Locate the cell with the specified text and output its (x, y) center coordinate. 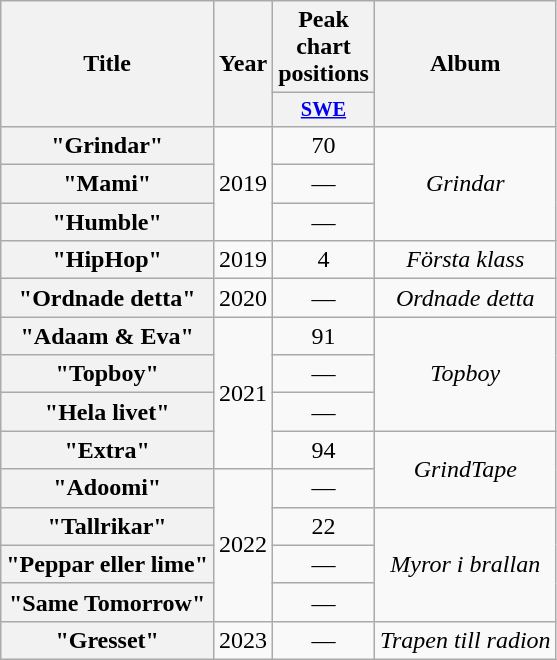
"Humble" (108, 222)
"Tallrikar" (108, 526)
Album (465, 64)
"Grindar" (108, 145)
2021 (244, 393)
4 (324, 260)
SWE (324, 110)
94 (324, 450)
Year (244, 64)
2022 (244, 545)
2023 (244, 640)
"HipHop" (108, 260)
"Gresset" (108, 640)
"Hela livet" (108, 412)
"Adoomi" (108, 488)
"Same Tomorrow" (108, 602)
91 (324, 336)
Myror i brallan (465, 564)
Peak chart positions (324, 47)
Trapen till radion (465, 640)
"Topboy" (108, 374)
Ordnade detta (465, 298)
"Ordnade detta" (108, 298)
"Mami" (108, 184)
"Adaam & Eva" (108, 336)
Topboy (465, 374)
70 (324, 145)
"Extra" (108, 450)
"Peppar eller lime" (108, 564)
2020 (244, 298)
22 (324, 526)
Title (108, 64)
GrindTape (465, 469)
Grindar (465, 183)
Första klass (465, 260)
